Find where the given text appears and provide that cell's center as [x, y] coordinate. 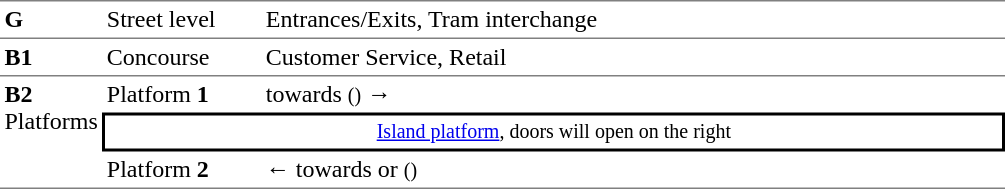
B1 [51, 58]
Concourse [182, 58]
B2Platforms [51, 132]
Platform 1 [182, 94]
Customer Service, Retail [633, 58]
towards () → [633, 94]
Island platform, doors will open on the right [554, 132]
Street level [182, 20]
G [51, 20]
Entrances/Exits, Tram interchange [633, 20]
